Determine the (X, Y) coordinate at the center of the cell enclosing the given text.  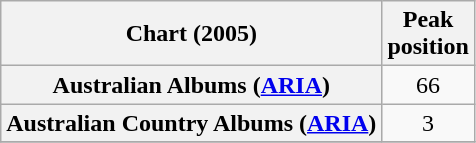
3 (428, 123)
Australian Albums (ARIA) (192, 85)
Peakposition (428, 34)
Australian Country Albums (ARIA) (192, 123)
Chart (2005) (192, 34)
66 (428, 85)
